Output the [X, Y] coordinate of the center of the cell containing the given text.  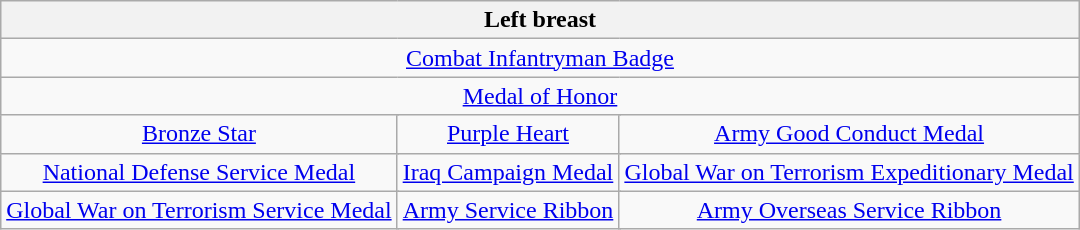
Global War on Terrorism Expeditionary Medal [849, 172]
Bronze Star [199, 134]
National Defense Service Medal [199, 172]
Army Service Ribbon [508, 210]
Medal of Honor [540, 96]
Combat Infantryman Badge [540, 58]
Army Good Conduct Medal [849, 134]
Army Overseas Service Ribbon [849, 210]
Global War on Terrorism Service Medal [199, 210]
Left breast [540, 20]
Iraq Campaign Medal [508, 172]
Purple Heart [508, 134]
